From the cell containing the given text, extract its center point as [x, y] coordinate. 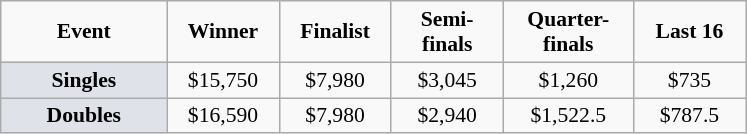
$735 [689, 80]
Winner [223, 32]
$16,590 [223, 116]
$1,522.5 [568, 116]
Semi-finals [447, 32]
$787.5 [689, 116]
Event [84, 32]
Doubles [84, 116]
$15,750 [223, 80]
Last 16 [689, 32]
Quarter-finals [568, 32]
$3,045 [447, 80]
$1,260 [568, 80]
Singles [84, 80]
Finalist [335, 32]
$2,940 [447, 116]
